Identify which cell holds the provided text, then report its [X, Y] central coordinate. 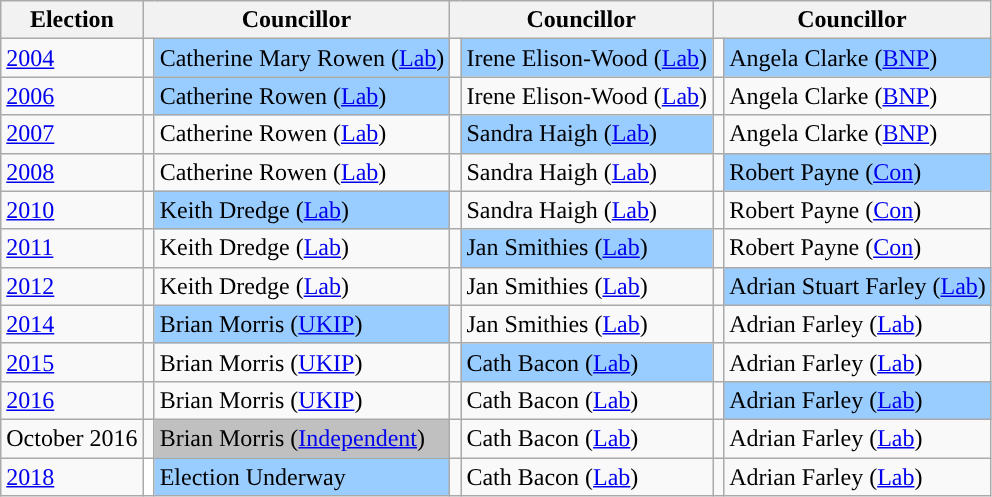
Catherine Mary Rowen (Lab) [302, 58]
2016 [72, 400]
2011 [72, 248]
2014 [72, 324]
2004 [72, 58]
October 2016 [72, 438]
2008 [72, 172]
Brian Morris (Independent) [302, 438]
2012 [72, 286]
Election [72, 20]
2018 [72, 477]
Adrian Stuart Farley (Lab) [858, 286]
2010 [72, 210]
2007 [72, 134]
2006 [72, 96]
2015 [72, 362]
Election Underway [302, 477]
